Capture the cell that displays the provided text and extract its [x, y] central coordinate. 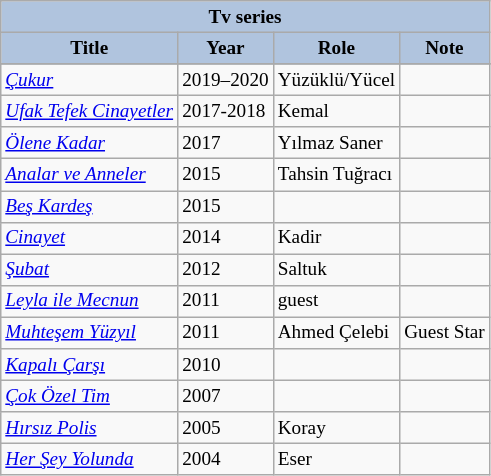
Koray [336, 428]
Ufak Tefek Cinayetler [90, 111]
Çok Özel Tim [90, 396]
2017 [226, 143]
Tv series [246, 17]
Title [90, 48]
Şubat [90, 270]
2017-2018 [226, 111]
Year [226, 48]
Kapalı Çarşı [90, 365]
Guest Star [445, 333]
2007 [226, 396]
2019–2020 [226, 80]
Her Şey Yolunda [90, 460]
Beş Kardeş [90, 206]
Ölene Kadar [90, 143]
Çukur [90, 80]
Muhteşem Yüzyıl [90, 333]
Note [445, 48]
Leyla ile Mecnun [90, 301]
Tahsin Tuğracı [336, 175]
Kemal [336, 111]
2012 [226, 270]
2014 [226, 238]
guest [336, 301]
Role [336, 48]
Saltuk [336, 270]
Hırsız Polis [90, 428]
Eser [336, 460]
2005 [226, 428]
Yüzüklü/Yücel [336, 80]
Cinayet [90, 238]
Analar ve Anneler [90, 175]
Ahmed Çelebi [336, 333]
Yılmaz Saner [336, 143]
Kadir [336, 238]
2004 [226, 460]
2010 [226, 365]
